Pinpoint the cell where the given text exists, returning its [X, Y] midpoint coordinate. 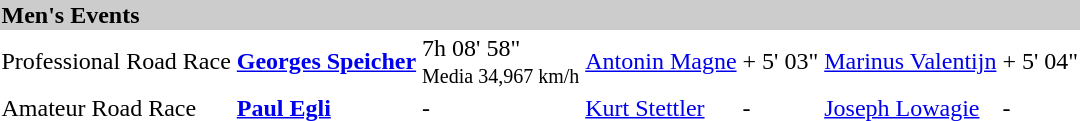
Professional Road Race [116, 62]
Marinus Valentijn [910, 62]
+ 5' 03" [780, 62]
+ 5' 04" [1040, 62]
7h 08' 58"Media 34,967 km/h [501, 62]
Antonin Magne [661, 62]
Men's Events [540, 15]
Georges Speicher [326, 62]
